Detect which cell encompasses the target text, then output its (x, y) center coordinate. 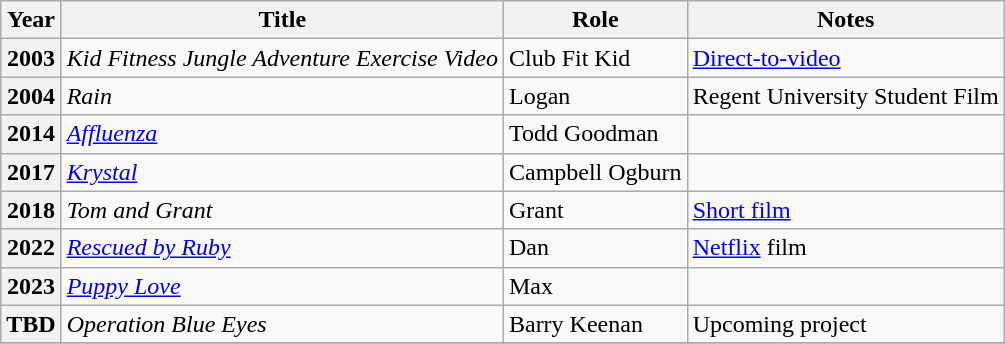
Direct-to-video (846, 58)
Rain (282, 96)
Rescued by Ruby (282, 248)
2003 (31, 58)
Kid Fitness Jungle Adventure Exercise Video (282, 58)
Operation Blue Eyes (282, 324)
Puppy Love (282, 286)
Short film (846, 210)
Logan (595, 96)
2018 (31, 210)
Role (595, 20)
TBD (31, 324)
2004 (31, 96)
2017 (31, 172)
Affluenza (282, 134)
Dan (595, 248)
Netflix film (846, 248)
2022 (31, 248)
2023 (31, 286)
Year (31, 20)
Krystal (282, 172)
Barry Keenan (595, 324)
Tom and Grant (282, 210)
2014 (31, 134)
Regent University Student Film (846, 96)
Upcoming project (846, 324)
Grant (595, 210)
Title (282, 20)
Notes (846, 20)
Club Fit Kid (595, 58)
Todd Goodman (595, 134)
Max (595, 286)
Campbell Ogburn (595, 172)
